Detect which cell encompasses the target text, then output its (X, Y) center coordinate. 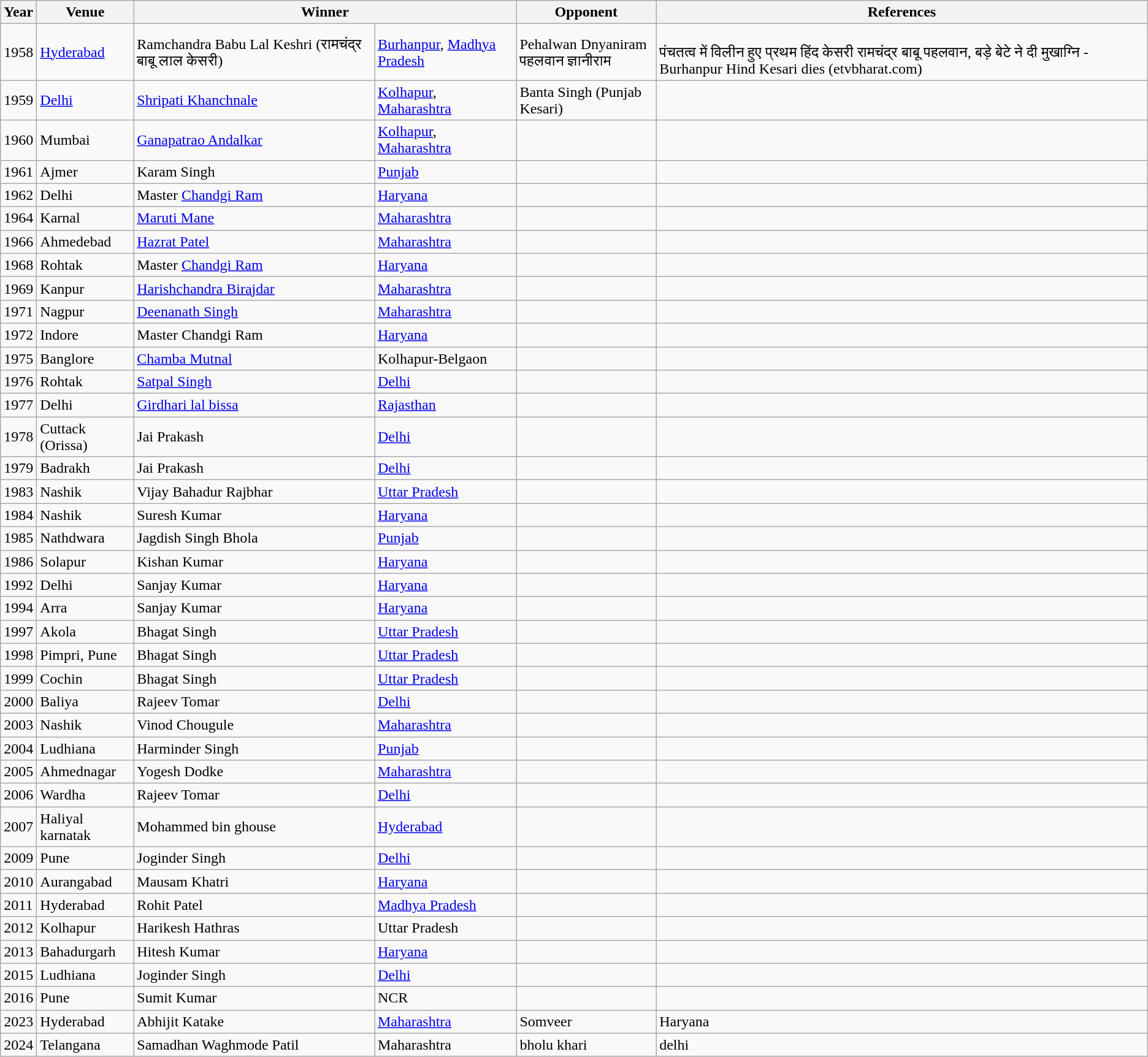
1960 (18, 140)
Kishan Kumar (254, 562)
Venue (85, 12)
Ahmedebad (85, 242)
Madhya Pradesh (445, 905)
1986 (18, 562)
1975 (18, 359)
1992 (18, 585)
Cuttack (Orissa) (85, 437)
Nagpur (85, 311)
Sumit Kumar (254, 998)
Ramchandra Babu Lal Keshri (रामचंद्र बाबू लाल केसरी) (254, 52)
2006 (18, 795)
2015 (18, 975)
Arra (85, 608)
Vijay Bahadur Rajbhar (254, 492)
1976 (18, 382)
Maruti Mane (254, 218)
1958 (18, 52)
1969 (18, 288)
Burhanpur, Madhya Pradesh (445, 52)
Haliyal karnatak (85, 826)
Yogesh Dodke (254, 772)
2013 (18, 952)
Rajasthan (445, 405)
Shripati Khanchnale (254, 101)
Girdhari lal bissa (254, 405)
1984 (18, 515)
NCR (445, 998)
1971 (18, 311)
Banta Singh (Punjab Kesari) (586, 101)
Chamba Mutnal (254, 359)
Karnal (85, 218)
Rohit Patel (254, 905)
Vinod Chougule (254, 725)
Ajmer (85, 172)
Ganapatrao Andalkar (254, 140)
2010 (18, 882)
1983 (18, 492)
2003 (18, 725)
Suresh Kumar (254, 515)
1962 (18, 195)
Akola (85, 632)
Badrakh (85, 468)
2012 (18, 928)
1978 (18, 437)
2024 (18, 1045)
1961 (18, 172)
Wardha (85, 795)
Harikesh Hathras (254, 928)
2023 (18, 1021)
Harishchandra Birajdar (254, 288)
2007 (18, 826)
Telangana (85, 1045)
1968 (18, 265)
1997 (18, 632)
Kolhapur (85, 928)
Opponent (586, 12)
Indore (85, 335)
1979 (18, 468)
1966 (18, 242)
Hazrat Patel (254, 242)
Solapur (85, 562)
Hitesh Kumar (254, 952)
पंचतत्व में विलीन हुए प्रथम हिंद केसरी रामचंद्र बाबू पहलवान, बड़े बेटे ने दी मुखाग्नि - Burhanpur Hind Kesari dies (etvbharat.com) (902, 52)
References (902, 12)
1977 (18, 405)
Mumbai (85, 140)
2011 (18, 905)
Jagdish Singh Bhola (254, 538)
delhi (902, 1045)
Pimpri, Pune (85, 655)
1959 (18, 101)
Nathdwara (85, 538)
bholu khari (586, 1045)
2009 (18, 858)
Mohammed bin ghouse (254, 826)
Deenanath Singh (254, 311)
Baliya (85, 701)
1998 (18, 655)
Banglore (85, 359)
1964 (18, 218)
Satpal Singh (254, 382)
2004 (18, 749)
Abhijit Katake (254, 1021)
2016 (18, 998)
1972 (18, 335)
Winner (325, 12)
Year (18, 12)
1999 (18, 678)
Aurangabad (85, 882)
Cochin (85, 678)
Bahadurgarh (85, 952)
Samadhan Waghmode Patil (254, 1045)
Kanpur (85, 288)
Pehalwan Dnyaniramपहलवान ज्ञानीराम (586, 52)
2005 (18, 772)
Karam Singh (254, 172)
1994 (18, 608)
Mausam Khatri (254, 882)
1985 (18, 538)
Ahmednagar (85, 772)
Harminder Singh (254, 749)
Kolhapur-Belgaon (445, 359)
2000 (18, 701)
Somveer (586, 1021)
